Scan for the cell matching the given text and deliver its (X, Y) coordinate at center. 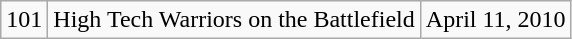
101 (24, 20)
April 11, 2010 (496, 20)
High Tech Warriors on the Battlefield (234, 20)
